From the cell containing the given text, extract its center point as [X, Y] coordinate. 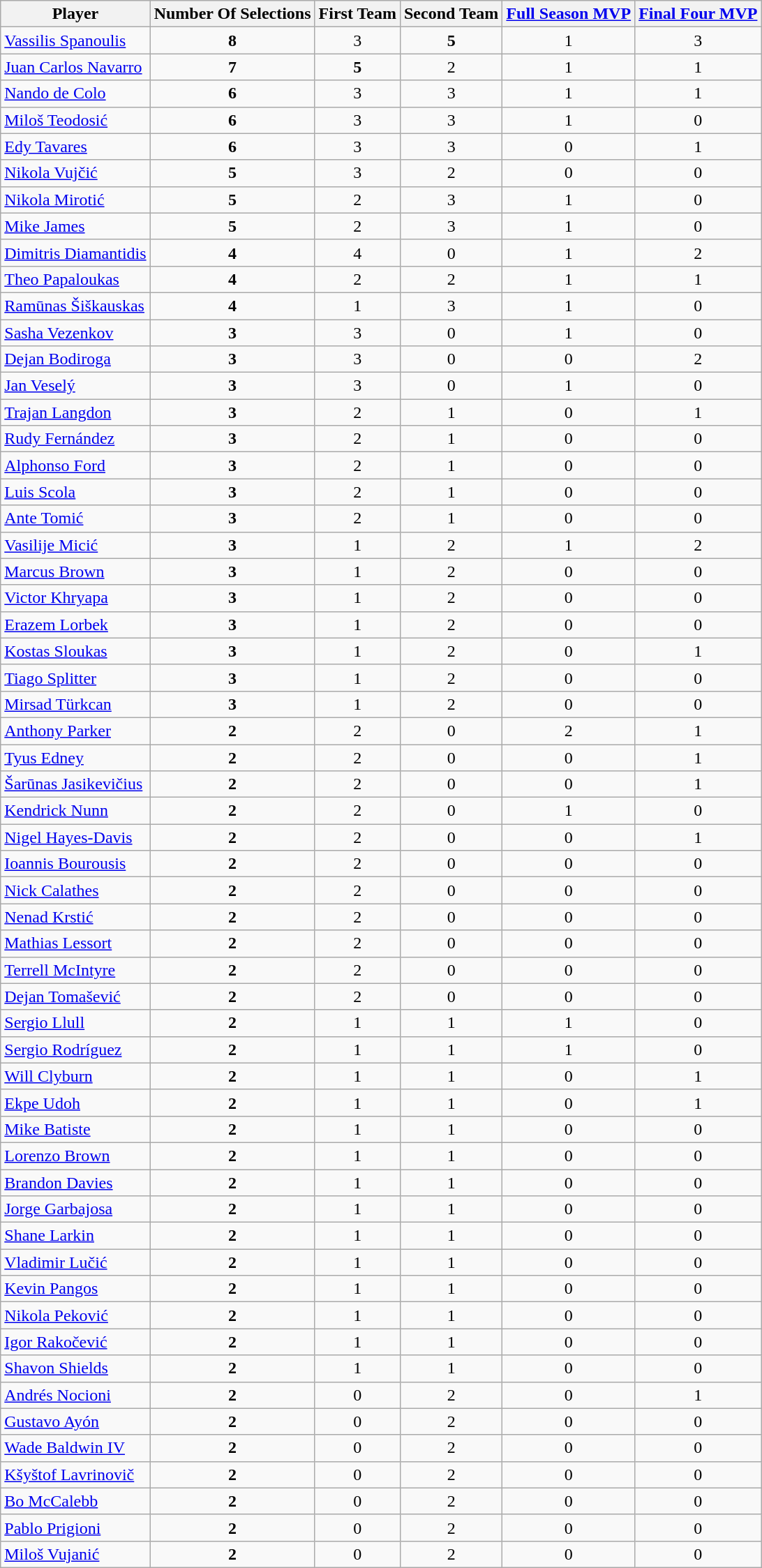
Ioannis Bourousis [75, 864]
Terrell McIntyre [75, 970]
Dejan Tomašević [75, 996]
First Team [357, 14]
Nigel Hayes-Davis [75, 837]
Andrés Nocioni [75, 1395]
Pablo Prigioni [75, 1528]
7 [232, 67]
Rudy Fernández [75, 439]
Mirsad Türkcan [75, 704]
Nick Calathes [75, 890]
8 [232, 40]
Nikola Mirotić [75, 200]
Jorge Garbajosa [75, 1209]
Juan Carlos Navarro [75, 67]
Tyus Edney [75, 757]
Gustavo Ayón [75, 1421]
Final Four MVP [698, 14]
Full Season MVP [569, 14]
Number Of Selections [232, 14]
Alphonso Ford [75, 465]
Dejan Bodiroga [75, 359]
Nikola Peković [75, 1315]
Luis Scola [75, 492]
Kevin Pangos [75, 1289]
Will Clyburn [75, 1076]
Bo McCalebb [75, 1501]
Anthony Parker [75, 731]
Marcus Brown [75, 572]
Ekpe Udoh [75, 1103]
Kšyštof Lavrinovič [75, 1474]
Miloš Vujanić [75, 1554]
Igor Rakočević [75, 1342]
Sasha Vezenkov [75, 333]
Player [75, 14]
Erazem Lorbek [75, 625]
Victor Khryapa [75, 598]
Miloš Teodosić [75, 120]
Vassilis Spanoulis [75, 40]
Brandon Davies [75, 1183]
Vladimir Lučić [75, 1262]
Theo Papaloukas [75, 279]
Edy Tavares [75, 147]
Nikola Vujčić [75, 173]
Mike James [75, 226]
Shavon Shields [75, 1368]
Sergio Rodríguez [75, 1050]
Ante Tomić [75, 518]
Šarūnas Jasikevičius [75, 784]
Lorenzo Brown [75, 1156]
Dimitris Diamantidis [75, 253]
Vasilije Micić [75, 545]
Sergio Llull [75, 1023]
Tiago Splitter [75, 678]
Shane Larkin [75, 1236]
Trajan Langdon [75, 412]
Second Team [451, 14]
Wade Baldwin IV [75, 1448]
Mike Batiste [75, 1129]
Jan Veselý [75, 386]
Ramūnas Šiškauskas [75, 306]
Kendrick Nunn [75, 811]
Kostas Sloukas [75, 651]
Nando de Colo [75, 94]
Mathias Lessort [75, 943]
Nenad Krstić [75, 917]
